Return [X, Y] of the center of cell containing provided text 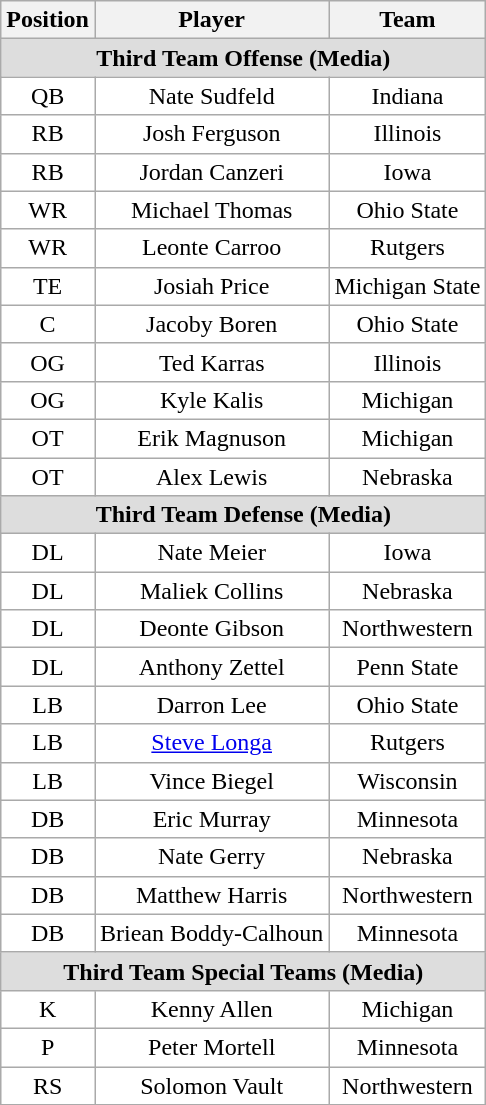
Third Team Special Teams (Media) [244, 971]
Jordan Canzeri [211, 172]
Penn State [408, 667]
Anthony Zettel [211, 667]
K [48, 1009]
Vince Biegel [211, 781]
Michael Thomas [211, 210]
Third Team Defense (Media) [244, 515]
Player [211, 20]
Jacoby Boren [211, 324]
Nate Meier [211, 553]
Michigan State [408, 286]
Steve Longa [211, 743]
Kenny Allen [211, 1009]
Solomon Vault [211, 1085]
Team [408, 20]
Nate Gerry [211, 857]
Peter Mortell [211, 1047]
Indiana [408, 96]
Leonte Carroo [211, 248]
TE [48, 286]
QB [48, 96]
Josiah Price [211, 286]
Third Team Offense (Media) [244, 58]
C [48, 324]
Alex Lewis [211, 477]
Position [48, 20]
Briean Boddy-Calhoun [211, 933]
Kyle Kalis [211, 400]
Ted Karras [211, 362]
P [48, 1047]
Matthew Harris [211, 895]
Wisconsin [408, 781]
RS [48, 1085]
Maliek Collins [211, 591]
Nate Sudfeld [211, 96]
Josh Ferguson [211, 134]
Deonte Gibson [211, 629]
Eric Murray [211, 819]
Erik Magnuson [211, 438]
Darron Lee [211, 705]
